Detect which cell encompasses the target text, then output its [x, y] center coordinate. 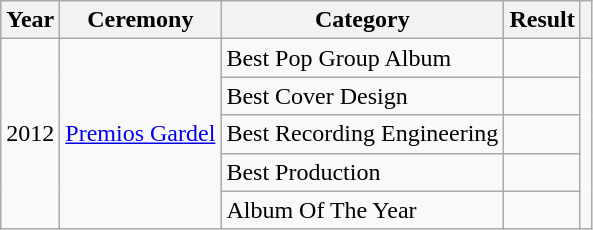
Best Cover Design [362, 96]
2012 [30, 134]
Ceremony [140, 20]
Best Production [362, 172]
Result [542, 20]
Best Recording Engineering [362, 134]
Category [362, 20]
Year [30, 20]
Album Of The Year [362, 210]
Premios Gardel [140, 134]
Best Pop Group Album [362, 58]
